Locate the cell with the specified text and output its [x, y] center coordinate. 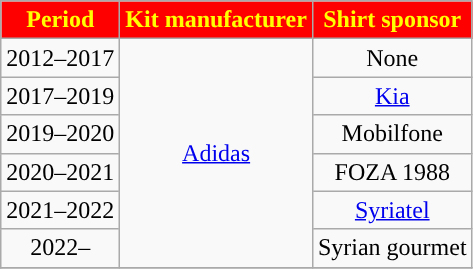
2017–2019 [60, 96]
Period [60, 20]
2022– [60, 248]
None [392, 58]
Kit manufacturer [216, 20]
2019–2020 [60, 134]
Adidas [216, 153]
Mobilfone [392, 134]
Shirt sponsor [392, 20]
FOZA 1988 [392, 172]
Syrian gourmet [392, 248]
2012–2017 [60, 58]
Syriatel [392, 210]
2020–2021 [60, 172]
Kia [392, 96]
2021–2022 [60, 210]
